From the cell containing the given text, extract its center point as [x, y] coordinate. 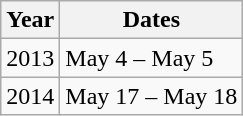
May 4 – May 5 [152, 58]
May 17 – May 18 [152, 96]
2013 [30, 58]
Dates [152, 20]
Year [30, 20]
2014 [30, 96]
